Extract the [x, y] coordinate from the center of the cell holding the provided text.  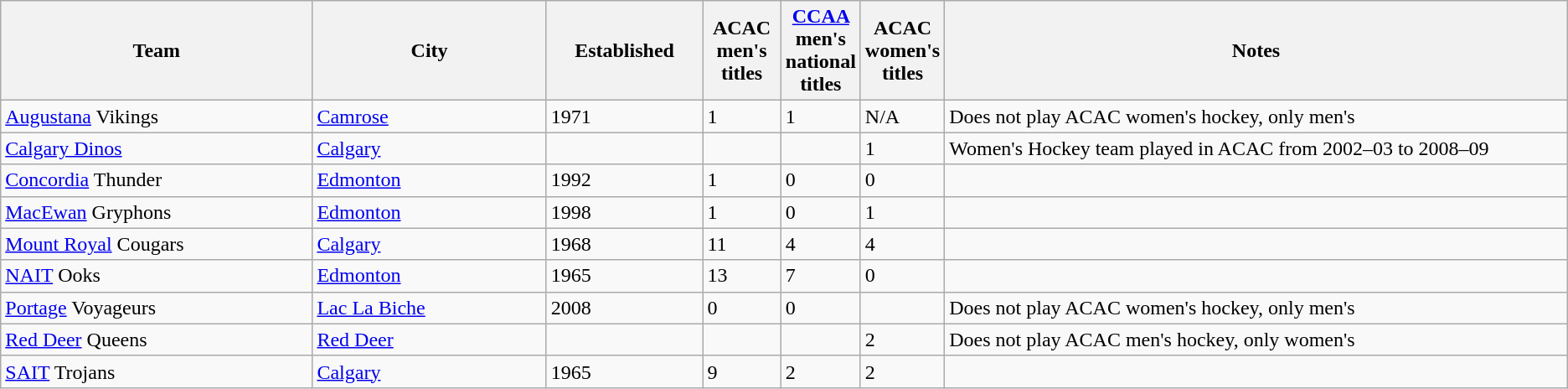
11 [742, 244]
2008 [625, 308]
13 [742, 276]
7 [821, 276]
CCAA men's national titles [821, 50]
ACAC women's titles [902, 50]
Red Deer [429, 340]
Does not play ACAC men's hockey, only women's [1256, 340]
Red Deer Queens [157, 340]
MacEwan Gryphons [157, 212]
Established [625, 50]
City [429, 50]
1992 [625, 180]
Concordia Thunder [157, 180]
ACAC men's titles [742, 50]
SAIT Trojans [157, 371]
N/A [902, 117]
1968 [625, 244]
Lac La Biche [429, 308]
9 [742, 371]
Team [157, 50]
NAIT Ooks [157, 276]
Portage Voyageurs [157, 308]
Camrose [429, 117]
Mount Royal Cougars [157, 244]
1971 [625, 117]
Women's Hockey team played in ACAC from 2002–03 to 2008–09 [1256, 148]
Notes [1256, 50]
Calgary Dinos [157, 148]
1998 [625, 212]
Augustana Vikings [157, 117]
